For the text-containing cell, return its midpoint in [X, Y] coordinate format. 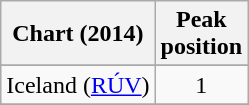
Peakposition [201, 34]
Chart (2014) [78, 34]
1 [201, 85]
Iceland (RÚV) [78, 85]
